Identify which cell holds the provided text, then report its [x, y] central coordinate. 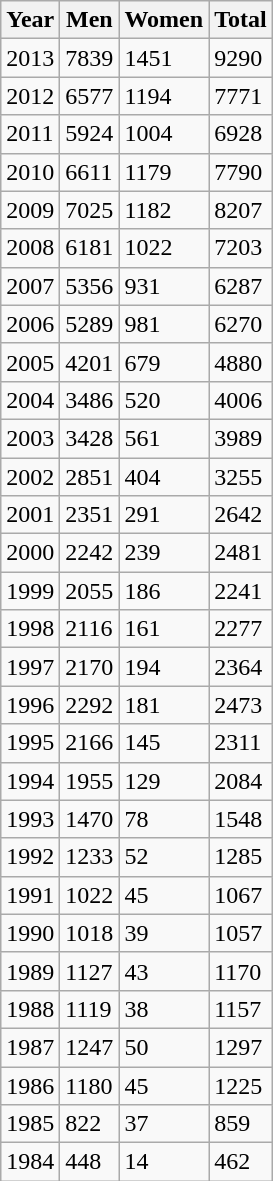
6928 [241, 134]
38 [164, 1009]
2013 [30, 58]
1157 [241, 1009]
520 [164, 400]
2351 [90, 515]
2008 [30, 248]
2166 [90, 743]
1285 [241, 857]
186 [164, 591]
2241 [241, 591]
6181 [90, 248]
3989 [241, 438]
8207 [241, 210]
1989 [30, 971]
2481 [241, 553]
1470 [90, 819]
194 [164, 667]
Year [30, 20]
14 [164, 1162]
7203 [241, 248]
2170 [90, 667]
679 [164, 362]
1194 [164, 96]
2277 [241, 629]
1548 [241, 819]
3255 [241, 477]
6270 [241, 324]
822 [90, 1124]
7790 [241, 172]
6287 [241, 286]
1955 [90, 781]
1119 [90, 1009]
3486 [90, 400]
1984 [30, 1162]
2851 [90, 477]
1999 [30, 591]
2000 [30, 553]
1993 [30, 819]
2005 [30, 362]
7771 [241, 96]
561 [164, 438]
2055 [90, 591]
2311 [241, 743]
1985 [30, 1124]
2012 [30, 96]
2004 [30, 400]
2003 [30, 438]
2473 [241, 705]
239 [164, 553]
4880 [241, 362]
2010 [30, 172]
1127 [90, 971]
161 [164, 629]
4201 [90, 362]
1179 [164, 172]
981 [164, 324]
291 [164, 515]
1297 [241, 1047]
1990 [30, 933]
859 [241, 1124]
50 [164, 1047]
43 [164, 971]
1987 [30, 1047]
6611 [90, 172]
1057 [241, 933]
52 [164, 857]
5356 [90, 286]
404 [164, 477]
2007 [30, 286]
1451 [164, 58]
2006 [30, 324]
9290 [241, 58]
1180 [90, 1085]
1067 [241, 895]
1996 [30, 705]
2001 [30, 515]
78 [164, 819]
2009 [30, 210]
181 [164, 705]
1988 [30, 1009]
2084 [241, 781]
1986 [30, 1085]
2011 [30, 134]
129 [164, 781]
5289 [90, 324]
2002 [30, 477]
1995 [30, 743]
1225 [241, 1085]
1247 [90, 1047]
39 [164, 933]
Women [164, 20]
3428 [90, 438]
1997 [30, 667]
1182 [164, 210]
7839 [90, 58]
2364 [241, 667]
Total [241, 20]
1170 [241, 971]
6577 [90, 96]
1018 [90, 933]
5924 [90, 134]
7025 [90, 210]
1992 [30, 857]
1998 [30, 629]
145 [164, 743]
448 [90, 1162]
37 [164, 1124]
1233 [90, 857]
2242 [90, 553]
1004 [164, 134]
1994 [30, 781]
462 [241, 1162]
2116 [90, 629]
931 [164, 286]
2292 [90, 705]
Men [90, 20]
1991 [30, 895]
2642 [241, 515]
4006 [241, 400]
